Return (X, Y) of the center of cell containing provided text 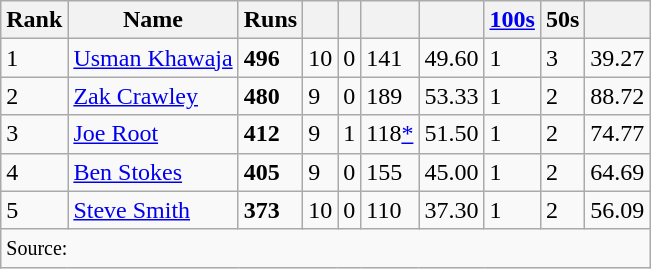
373 (270, 210)
Joe Root (153, 134)
100s (512, 20)
56.09 (618, 210)
Runs (270, 20)
Zak Crawley (153, 96)
5 (34, 210)
88.72 (618, 96)
Name (153, 20)
189 (390, 96)
110 (390, 210)
53.33 (452, 96)
155 (390, 172)
37.30 (452, 210)
Source: (326, 248)
480 (270, 96)
45.00 (452, 172)
50s (562, 20)
64.69 (618, 172)
39.27 (618, 58)
74.77 (618, 134)
4 (34, 172)
141 (390, 58)
Usman Khawaja (153, 58)
Steve Smith (153, 210)
405 (270, 172)
49.60 (452, 58)
118* (390, 134)
496 (270, 58)
Ben Stokes (153, 172)
412 (270, 134)
Rank (34, 20)
51.50 (452, 134)
